Provide the [X, Y] coordinate of the cell's center where the given text is located.  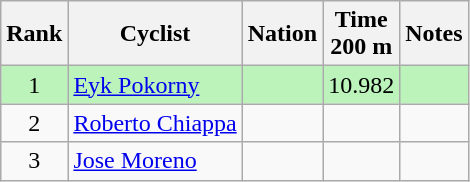
Cyclist [155, 34]
1 [34, 85]
3 [34, 161]
Nation [282, 34]
Roberto Chiappa [155, 123]
Notes [434, 34]
Eyk Pokorny [155, 85]
10.982 [362, 85]
2 [34, 123]
Jose Moreno [155, 161]
Time200 m [362, 34]
Rank [34, 34]
